Find where the given text appears and provide that cell's center as [x, y] coordinate. 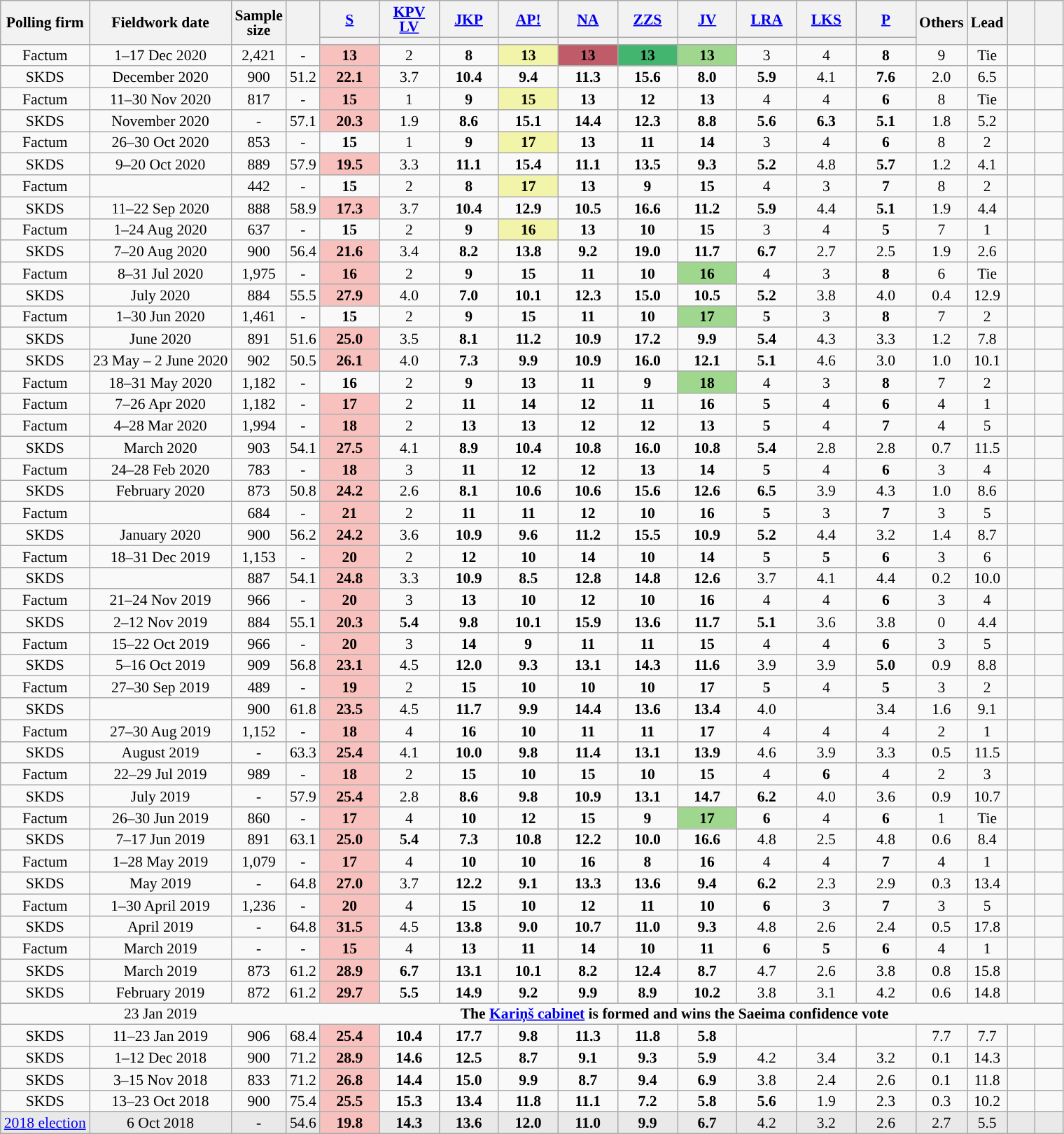
637 [258, 230]
860 [258, 818]
May 2019 [161, 883]
7–20 Aug 2020 [161, 252]
3–15 Nov 2018 [161, 1079]
21.6 [350, 252]
1–17 Dec 2020 [161, 55]
22–29 Jul 2019 [161, 774]
21 [350, 512]
2.0 [941, 77]
19.0 [647, 252]
7.8 [987, 339]
Samplesize [258, 22]
31.5 [350, 927]
February 2020 [161, 491]
5–16 Oct 2019 [161, 665]
9–20 Oct 2020 [161, 164]
26.1 [350, 360]
NA [588, 19]
13–23 Oct 2018 [161, 1100]
4–28 Mar 2020 [161, 426]
50.8 [303, 491]
LKS [826, 19]
March 2020 [161, 448]
4.7 [767, 970]
LRA [767, 19]
17.8 [987, 927]
26–30 Oct 2020 [161, 143]
11–30 Nov 2020 [161, 99]
0.4 [941, 295]
1–30 Jun 2020 [161, 316]
17.2 [647, 339]
489 [258, 687]
55.5 [303, 295]
1–30 April 2019 [161, 904]
1,153 [258, 556]
S [350, 19]
51.6 [303, 339]
ZZS [647, 19]
17.7 [469, 1036]
54.6 [303, 1123]
889 [258, 164]
442 [258, 186]
12.8 [588, 578]
684 [258, 512]
8.4 [987, 840]
6.9 [707, 1079]
17.3 [350, 207]
27–30 Aug 2019 [161, 731]
9.6 [528, 535]
3.1 [826, 993]
6.3 [826, 120]
13.3 [588, 883]
872 [258, 993]
January 2020 [161, 535]
8.0 [707, 77]
18–31 Dec 2019 [161, 556]
11–22 Sep 2020 [161, 207]
783 [258, 469]
8–31 Jul 2020 [161, 273]
7–17 Jun 2019 [161, 840]
November 2020 [161, 120]
1,236 [258, 904]
6 Oct 2018 [161, 1123]
1.4 [941, 535]
51.2 [303, 77]
817 [258, 99]
14.7 [707, 797]
909 [258, 665]
23 May – 2 June 2020 [161, 360]
2.9 [886, 883]
26–30 Jun 2019 [161, 818]
The Kariņš cabinet is formed and wins the Saeima confidence vote [675, 1014]
7.6 [886, 77]
April 2019 [161, 927]
853 [258, 143]
61.8 [303, 708]
5.7 [886, 164]
24.8 [350, 578]
58.9 [303, 207]
JV [707, 19]
7.0 [469, 295]
63.1 [303, 840]
27–30 Sep 2019 [161, 687]
11.6 [707, 665]
23.5 [350, 708]
63.3 [303, 752]
903 [258, 448]
2–12 Nov 2019 [161, 622]
27.9 [350, 295]
9.0 [528, 927]
15.4 [528, 164]
15.5 [647, 535]
906 [258, 1036]
18–31 May 2020 [161, 382]
21–24 Nov 2019 [161, 601]
19 [350, 687]
AP! [528, 19]
50.5 [303, 360]
19.5 [350, 164]
902 [258, 360]
July 2019 [161, 797]
15.1 [528, 120]
1,461 [258, 316]
15.8 [987, 970]
12.1 [707, 360]
0.2 [941, 578]
JKP [469, 19]
1,079 [258, 861]
57.1 [303, 120]
1.6 [941, 708]
56.4 [303, 252]
2018 election [45, 1123]
0 [941, 622]
29.7 [350, 993]
11.4 [588, 752]
25.5 [350, 1100]
887 [258, 578]
13.9 [707, 752]
3.0 [886, 360]
12.4 [647, 970]
Others [941, 22]
15.3 [409, 1100]
27.5 [350, 448]
56.2 [303, 535]
15.9 [588, 622]
11–23 Jan 2019 [161, 1036]
15–22 Oct 2019 [161, 644]
22.1 [350, 77]
July 2020 [161, 295]
0.7 [941, 448]
Polling firm [45, 22]
68.4 [303, 1036]
1.8 [941, 120]
1,994 [258, 426]
Lead [987, 22]
55.1 [303, 622]
7.2 [647, 1100]
3.5 [409, 339]
14.6 [409, 1057]
75.4 [303, 1100]
February 2019 [161, 993]
989 [258, 774]
7–26 Apr 2020 [161, 403]
888 [258, 207]
26.8 [350, 1079]
5.0 [886, 665]
June 2020 [161, 339]
2,421 [258, 55]
24–28 Feb 2020 [161, 469]
19.8 [350, 1123]
1–28 May 2019 [161, 861]
P [886, 19]
23.1 [350, 665]
1,152 [258, 731]
8.5 [528, 578]
12.5 [469, 1057]
23 Jan 2019 [161, 1014]
1–12 Dec 2018 [161, 1057]
27.0 [350, 883]
0.8 [941, 970]
13.5 [647, 164]
KPV LV [409, 19]
1,975 [258, 273]
14.9 [469, 993]
833 [258, 1079]
Fieldwork date [161, 22]
August 2019 [161, 752]
December 2020 [161, 77]
1–24 Aug 2020 [161, 230]
56.8 [303, 665]
